Pinpoint the cell where the given text exists, returning its [X, Y] midpoint coordinate. 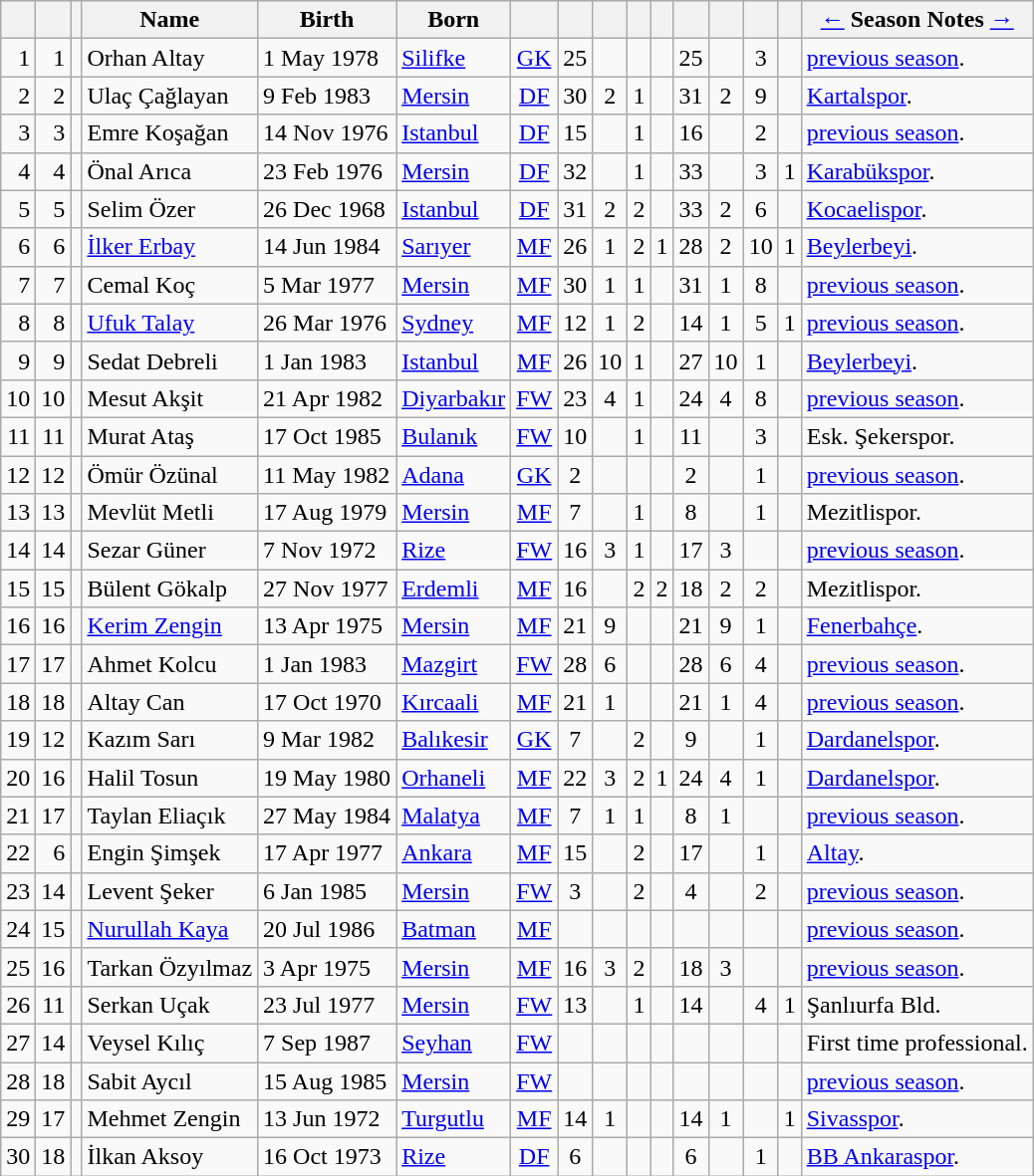
14 Jun 1984 [327, 247]
11 May 1982 [327, 475]
Mazgirt [454, 664]
Ahmet Kolcu [169, 664]
Önal Arıca [169, 171]
Mehmet Zengin [169, 1119]
Ankara [454, 853]
Kırcaali [454, 702]
Kerim Zengin [169, 626]
Serkan Uçak [169, 1005]
19 May 1980 [327, 778]
32 [576, 171]
Kazım Sarı [169, 740]
Sabit Aycıl [169, 1080]
İlker Erbay [169, 247]
Sydney [454, 323]
Bülent Gökalp [169, 588]
Balıkesir [454, 740]
Name [169, 20]
21 Apr 1982 [327, 398]
3 Apr 1975 [327, 967]
Malatya [454, 816]
Erdemli [454, 588]
Ömür Özünal [169, 475]
9 Feb 1983 [327, 96]
Halil Tosun [169, 778]
Sivasspor. [916, 1119]
15 Aug 1985 [327, 1080]
13 Jun 1972 [327, 1119]
Ulaç Çağlayan [169, 96]
Bulanık [454, 436]
Batman [454, 929]
17 Oct 1970 [327, 702]
27 May 1984 [327, 816]
← Season Notes → [916, 20]
Engin Şimşek [169, 853]
26 Dec 1968 [327, 209]
Levent Şeker [169, 891]
Kartalspor. [916, 96]
Murat Ataş [169, 436]
Emre Koşağan [169, 133]
19 [18, 740]
7 Sep 1987 [327, 1043]
Esk. Şekerspor. [916, 436]
Born [454, 20]
Taylan Eliaçık [169, 816]
5 Mar 1977 [327, 285]
Adana [454, 475]
26 Mar 1976 [327, 323]
27 Nov 1977 [327, 588]
13 Apr 1975 [327, 626]
Silifke [454, 58]
9 Mar 1982 [327, 740]
Orhaneli [454, 778]
İlkan Aksoy [169, 1157]
Altay. [916, 853]
Diyarbakır [454, 398]
Orhan Altay [169, 58]
1 May 1978 [327, 58]
17 Apr 1977 [327, 853]
Altay Can [169, 702]
23 Jul 1977 [327, 1005]
29 [18, 1119]
Sezar Güner [169, 551]
23 Feb 1976 [327, 171]
Sarıyer [454, 247]
17 Aug 1979 [327, 513]
16 Oct 1973 [327, 1157]
Şanlıurfa Bld. [916, 1005]
Seyhan [454, 1043]
Karabükspor. [916, 171]
Mevlüt Metli [169, 513]
BB Ankaraspor. [916, 1157]
Nurullah Kaya [169, 929]
Veysel Kılıç [169, 1043]
7 Nov 1972 [327, 551]
Selim Özer [169, 209]
Mesut Akşit [169, 398]
20 Jul 1986 [327, 929]
Tarkan Özyılmaz [169, 967]
Turgutlu [454, 1119]
First time professional. [916, 1043]
6 Jan 1985 [327, 891]
Cemal Koç [169, 285]
Sedat Debreli [169, 360]
20 [18, 778]
14 Nov 1976 [327, 133]
17 Oct 1985 [327, 436]
Fenerbahçe. [916, 626]
Birth [327, 20]
Kocaelispor. [916, 209]
Ufuk Talay [169, 323]
